Return the (x, y) coordinate for the center point of the cell that contains the specified text.  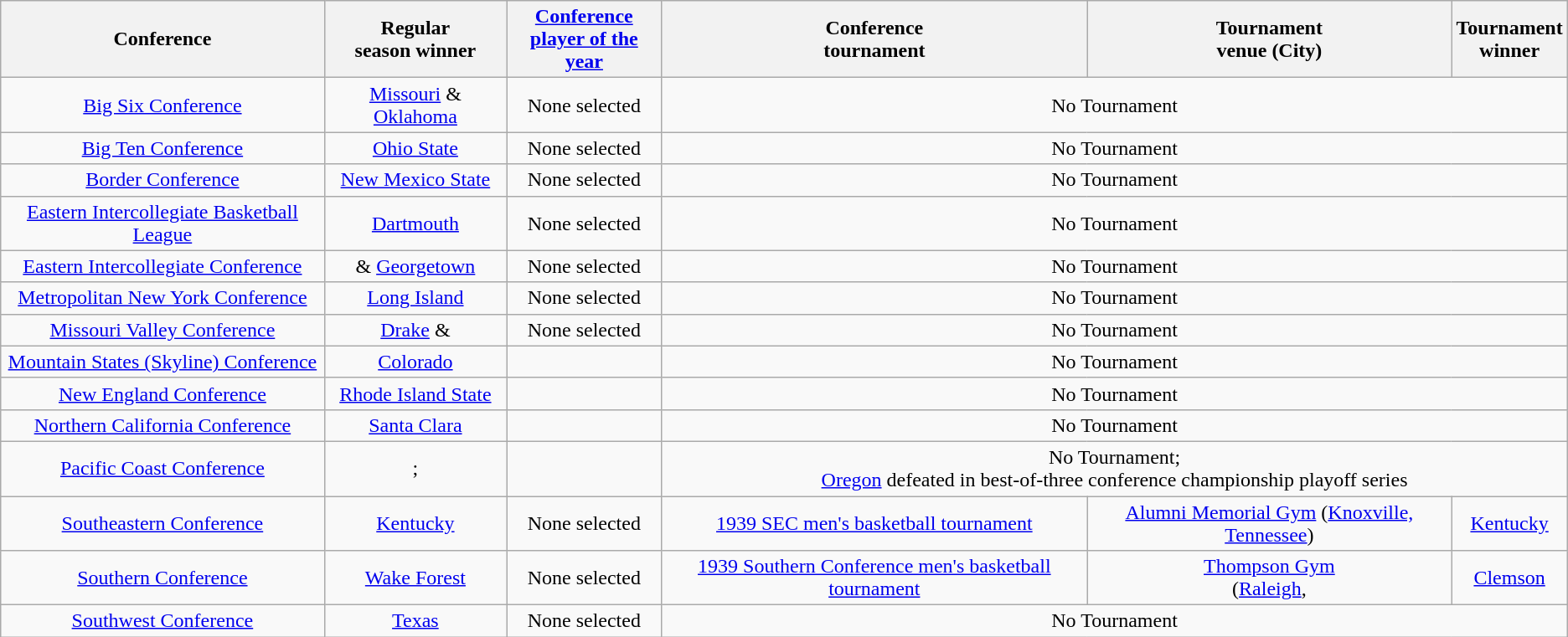
Thompson Gym(Raleigh, (1270, 578)
Clemson (1509, 578)
New Mexico State (415, 180)
Long Island (415, 298)
1939 Southern Conference men's basketball tournament (874, 578)
Big Six Conference (162, 105)
Northern California Conference (162, 425)
Tournament venue (City) (1270, 39)
Colorado (415, 362)
Conference (162, 39)
Eastern Intercollegiate Conference (162, 266)
Tournament winner (1509, 39)
Drake & (415, 330)
Metropolitan New York Conference (162, 298)
Santa Clara (415, 425)
Big Ten Conference (162, 148)
Southeastern Conference (162, 522)
Dartmouth (415, 223)
No Tournament;Oregon defeated in best-of-three conference championship playoff series (1114, 469)
Southern Conference (162, 578)
Missouri Valley Conference (162, 330)
Border Conference (162, 180)
Wake Forest (415, 578)
Alumni Memorial Gym (Knoxville, Tennessee) (1270, 522)
Texas (415, 621)
1939 SEC men's basketball tournament (874, 522)
Ohio State (415, 148)
Rhode Island State (415, 393)
& Georgetown (415, 266)
New England Conference (162, 393)
Missouri & Oklahoma (415, 105)
Eastern Intercollegiate Basketball League (162, 223)
Pacific Coast Conference (162, 469)
Southwest Conference (162, 621)
; (415, 469)
Conference player of the year (585, 39)
Mountain States (Skyline) Conference (162, 362)
Conference tournament (874, 39)
Regular season winner (415, 39)
